Find where the given text appears and provide that cell's center as [x, y] coordinate. 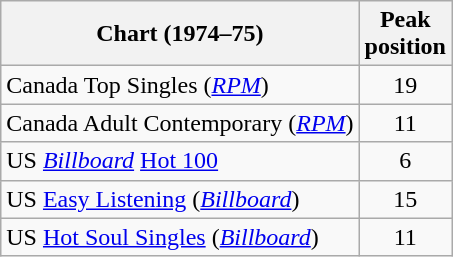
Peakposition [405, 34]
Canada Top Singles (RPM) [180, 85]
Chart (1974–75) [180, 34]
6 [405, 161]
15 [405, 199]
US Hot Soul Singles (Billboard) [180, 237]
Canada Adult Contemporary (RPM) [180, 123]
US Billboard Hot 100 [180, 161]
US Easy Listening (Billboard) [180, 199]
19 [405, 85]
